Output the [x, y] coordinate of the center of the cell containing the given text.  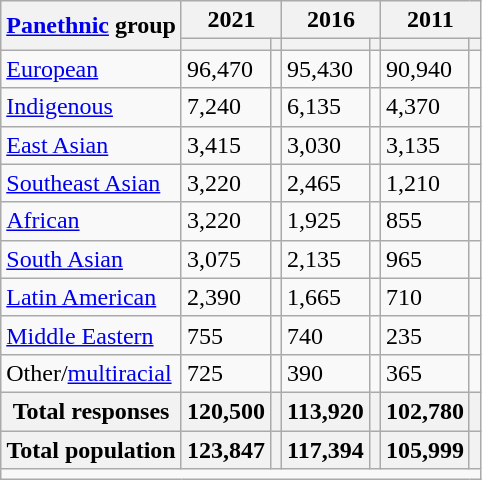
3,030 [326, 145]
Southeast Asian [92, 183]
East Asian [92, 145]
Total responses [92, 411]
855 [424, 221]
105,999 [424, 449]
965 [424, 259]
90,940 [424, 69]
755 [226, 335]
725 [226, 373]
117,394 [326, 449]
4,370 [424, 107]
1,665 [326, 297]
Middle Eastern [92, 335]
95,430 [326, 69]
740 [326, 335]
96,470 [226, 69]
2021 [231, 20]
Total population [92, 449]
2011 [430, 20]
365 [424, 373]
2,465 [326, 183]
1,210 [424, 183]
390 [326, 373]
7,240 [226, 107]
2,135 [326, 259]
3,075 [226, 259]
South Asian [92, 259]
Latin American [92, 297]
235 [424, 335]
European [92, 69]
Other/multiracial [92, 373]
3,135 [424, 145]
Panethnic group [92, 26]
3,415 [226, 145]
102,780 [424, 411]
African [92, 221]
2,390 [226, 297]
6,135 [326, 107]
1,925 [326, 221]
120,500 [226, 411]
123,847 [226, 449]
710 [424, 297]
Indigenous [92, 107]
2016 [332, 20]
113,920 [326, 411]
